Identify which cell holds the provided text, then report its (X, Y) central coordinate. 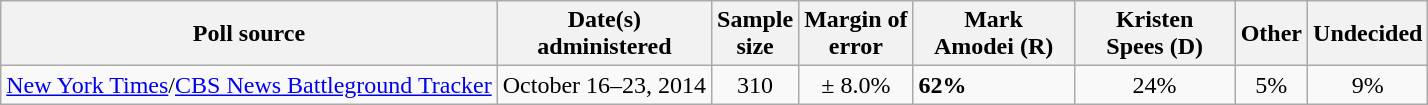
KristenSpees (D) (1154, 34)
October 16–23, 2014 (604, 85)
Samplesize (756, 34)
New York Times/CBS News Battleground Tracker (249, 85)
62% (994, 85)
Poll source (249, 34)
MarkAmodei (R) (994, 34)
Margin oferror (856, 34)
310 (756, 85)
5% (1271, 85)
Undecided (1368, 34)
Date(s)administered (604, 34)
Other (1271, 34)
24% (1154, 85)
± 8.0% (856, 85)
9% (1368, 85)
